Return [X, Y] of the center of cell containing provided text 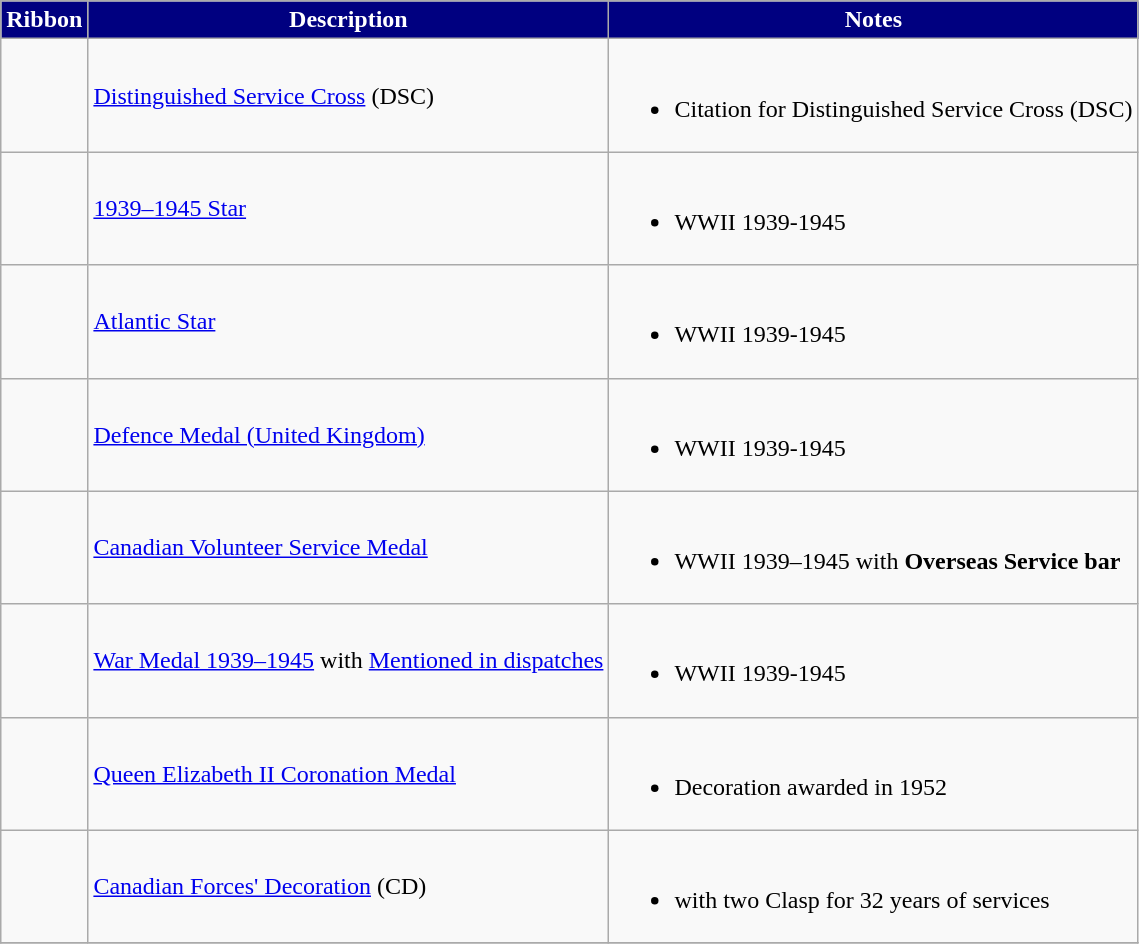
Atlantic Star [348, 322]
WWII 1939–1945 with Overseas Service bar [874, 548]
Distinguished Service Cross (DSC) [348, 96]
Notes [874, 20]
Ribbon [44, 20]
Canadian Forces' Decoration (CD) [348, 886]
Defence Medal (United Kingdom) [348, 434]
Decoration awarded in 1952 [874, 774]
1939–1945 Star [348, 208]
War Medal 1939–1945 with Mentioned in dispatches [348, 660]
Queen Elizabeth II Coronation Medal [348, 774]
Citation for Distinguished Service Cross (DSC) [874, 96]
Canadian Volunteer Service Medal [348, 548]
Description [348, 20]
with two Clasp for 32 years of services [874, 886]
